Provide the [x, y] coordinate of the cell's center where the given text is located.  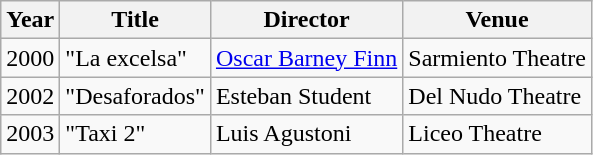
Del Nudo Theatre [498, 96]
Sarmiento Theatre [498, 58]
Title [136, 20]
Luis Agustoni [306, 134]
Director [306, 20]
"Desaforados" [136, 96]
Liceo Theatre [498, 134]
Venue [498, 20]
"La excelsa" [136, 58]
Oscar Barney Finn [306, 58]
2002 [30, 96]
2000 [30, 58]
"Taxi 2" [136, 134]
Esteban Student [306, 96]
2003 [30, 134]
Year [30, 20]
